Output the [x, y] coordinate of the center of the cell containing the given text.  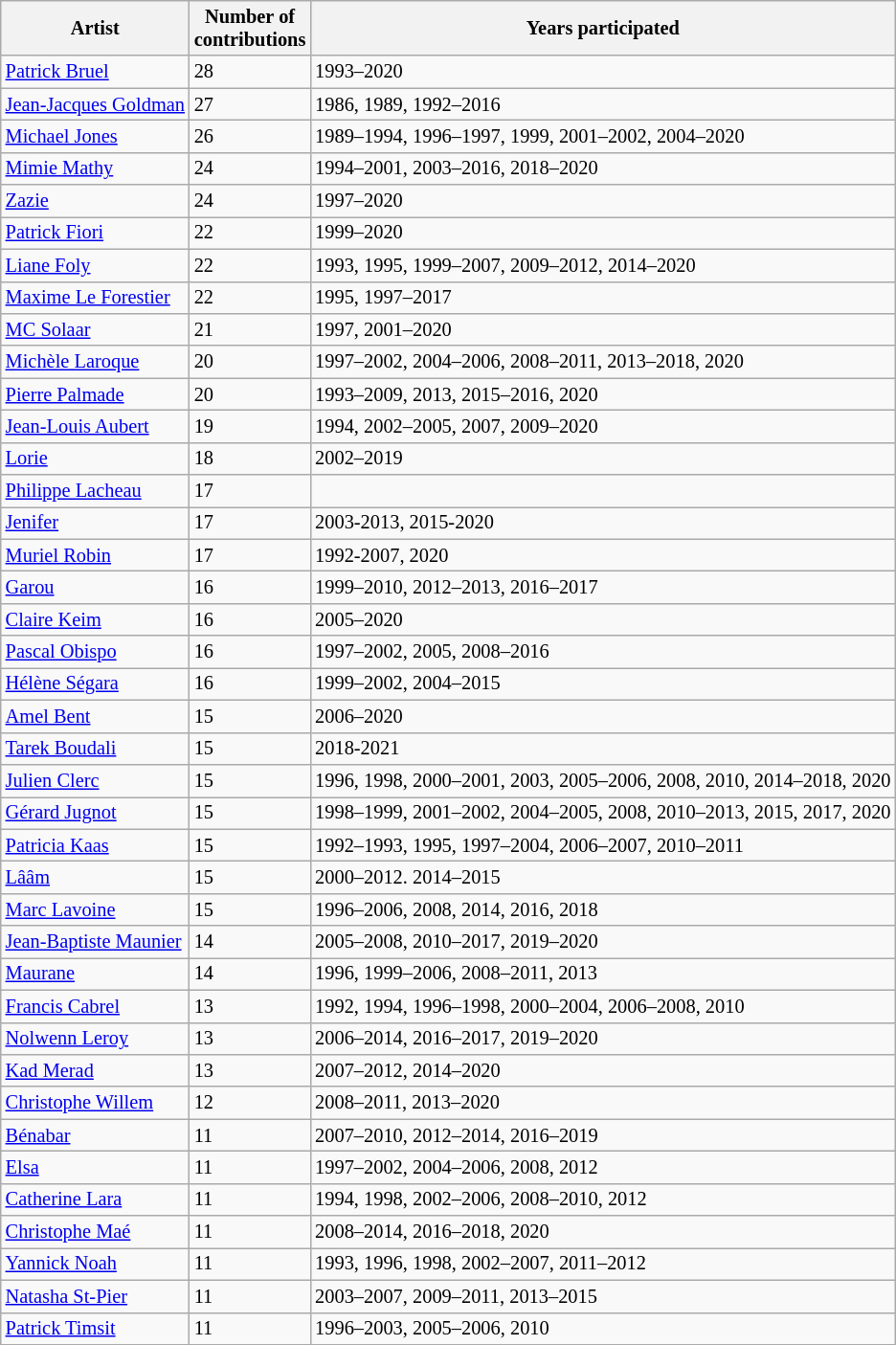
Number of contributions [250, 28]
2007–2010, 2012–2014, 2016–2019 [603, 1135]
1996, 1998, 2000–2001, 2003, 2005–2006, 2008, 2010, 2014–2018, 2020 [603, 780]
1997–2002, 2004–2006, 2008–2011, 2013–2018, 2020 [603, 362]
1999–2020 [603, 233]
27 [250, 104]
1997, 2001–2020 [603, 329]
Liane Foly [96, 265]
1993–2020 [603, 72]
1989–1994, 1996–1997, 1999, 2001–2002, 2004–2020 [603, 136]
Natasha St-Pier [96, 1296]
Patrick Fiori [96, 233]
Tarek Boudali [96, 749]
Jean-Louis Aubert [96, 426]
1999–2002, 2004–2015 [603, 684]
1992–1993, 1995, 1997–2004, 2006–2007, 2010–2011 [603, 845]
1992, 1994, 1996–1998, 2000–2004, 2006–2008, 2010 [603, 1006]
Catherine Lara [96, 1199]
18 [250, 459]
Zazie [96, 201]
28 [250, 72]
2008–2011, 2013–2020 [603, 1103]
2005–2020 [603, 619]
19 [250, 426]
Christophe Maé [96, 1232]
2007–2012, 2014–2020 [603, 1070]
1997–2002, 2004–2006, 2008, 2012 [603, 1167]
Kad Merad [96, 1070]
Marc Lavoine [96, 909]
Hélène Ségara [96, 684]
Nolwenn Leroy [96, 1039]
1999–2010, 2012–2013, 2016–2017 [603, 587]
Claire Keim [96, 619]
Maurane [96, 974]
Garou [96, 587]
1993, 1996, 1998, 2002–2007, 2011–2012 [603, 1264]
1996, 1999–2006, 2008–2011, 2013 [603, 974]
2003–2007, 2009–2011, 2013–2015 [603, 1296]
Amel Bent [96, 716]
Bénabar [96, 1135]
Lorie [96, 459]
1998–1999, 2001–2002, 2004–2005, 2008, 2010–2013, 2015, 2017, 2020 [603, 813]
1986, 1989, 1992–2016 [603, 104]
12 [250, 1103]
2005–2008, 2010–2017, 2019–2020 [603, 942]
1996–2003, 2005–2006, 2010 [603, 1329]
Philippe Lacheau [96, 491]
Pierre Palmade [96, 394]
Lââm [96, 877]
Jean-Baptiste Maunier [96, 942]
Yannick Noah [96, 1264]
1996–2006, 2008, 2014, 2016, 2018 [603, 909]
2006–2014, 2016–2017, 2019–2020 [603, 1039]
2000–2012. 2014–2015 [603, 877]
1995, 1997–2017 [603, 298]
Julien Clerc [96, 780]
Patrick Timsit [96, 1329]
1992-2007, 2020 [603, 555]
1994, 2002–2005, 2007, 2009–2020 [603, 426]
1997–2020 [603, 201]
26 [250, 136]
1997–2002, 2005, 2008–2016 [603, 652]
Years participated [603, 28]
Patrick Bruel [96, 72]
2002–2019 [603, 459]
1993, 1995, 1999–2007, 2009–2012, 2014–2020 [603, 265]
Francis Cabrel [96, 1006]
Christophe Willem [96, 1103]
21 [250, 329]
Mimie Mathy [96, 168]
1994, 1998, 2002–2006, 2008–2010, 2012 [603, 1199]
Michael Jones [96, 136]
1993–2009, 2013, 2015–2016, 2020 [603, 394]
Gérard Jugnot [96, 813]
Elsa [96, 1167]
2008–2014, 2016–2018, 2020 [603, 1232]
Jean-Jacques Goldman [96, 104]
Michèle Laroque [96, 362]
Pascal Obispo [96, 652]
Maxime Le Forestier [96, 298]
Artist [96, 28]
1994–2001, 2003–2016, 2018–2020 [603, 168]
2003-2013, 2015-2020 [603, 523]
2018-2021 [603, 749]
MC Solaar [96, 329]
2006–2020 [603, 716]
Muriel Robin [96, 555]
Patricia Kaas [96, 845]
Jenifer [96, 523]
